Identify which cell holds the provided text, then report its (X, Y) central coordinate. 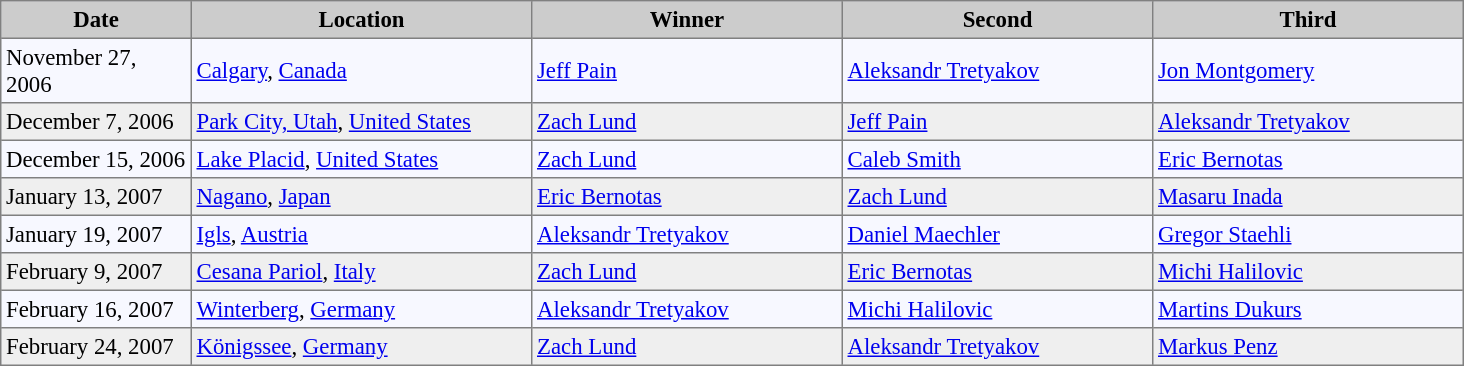
Park City, Utah, United States (361, 122)
Masaru Inada (1308, 197)
Winterberg, Germany (361, 309)
January 19, 2007 (96, 234)
Second (997, 20)
Winner (687, 20)
Calgary, Canada (361, 70)
February 16, 2007 (96, 309)
December 7, 2006 (96, 122)
Gregor Staehli (1308, 234)
November 27, 2006 (96, 70)
December 15, 2006 (96, 159)
Nagano, Japan (361, 197)
Location (361, 20)
February 24, 2007 (96, 347)
Caleb Smith (997, 159)
Date (96, 20)
Third (1308, 20)
Daniel Maechler (997, 234)
Markus Penz (1308, 347)
Lake Placid, United States (361, 159)
Cesana Pariol, Italy (361, 272)
February 9, 2007 (96, 272)
Königssee, Germany (361, 347)
Jon Montgomery (1308, 70)
Igls, Austria (361, 234)
Martins Dukurs (1308, 309)
January 13, 2007 (96, 197)
